For the text-containing cell, return its midpoint in (X, Y) coordinate format. 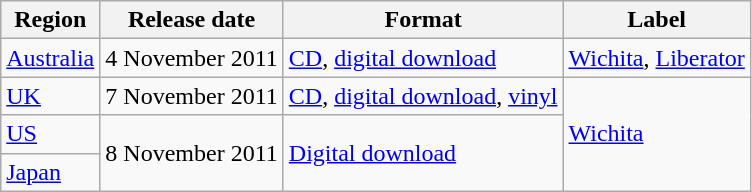
Release date (192, 20)
Label (656, 20)
Format (423, 20)
7 November 2011 (192, 96)
Australia (50, 58)
CD, digital download (423, 58)
US (50, 134)
UK (50, 96)
Region (50, 20)
4 November 2011 (192, 58)
8 November 2011 (192, 153)
Wichita (656, 134)
Wichita, Liberator (656, 58)
Digital download (423, 153)
Japan (50, 172)
CD, digital download, vinyl (423, 96)
